From the cell containing the given text, extract its center point as [x, y] coordinate. 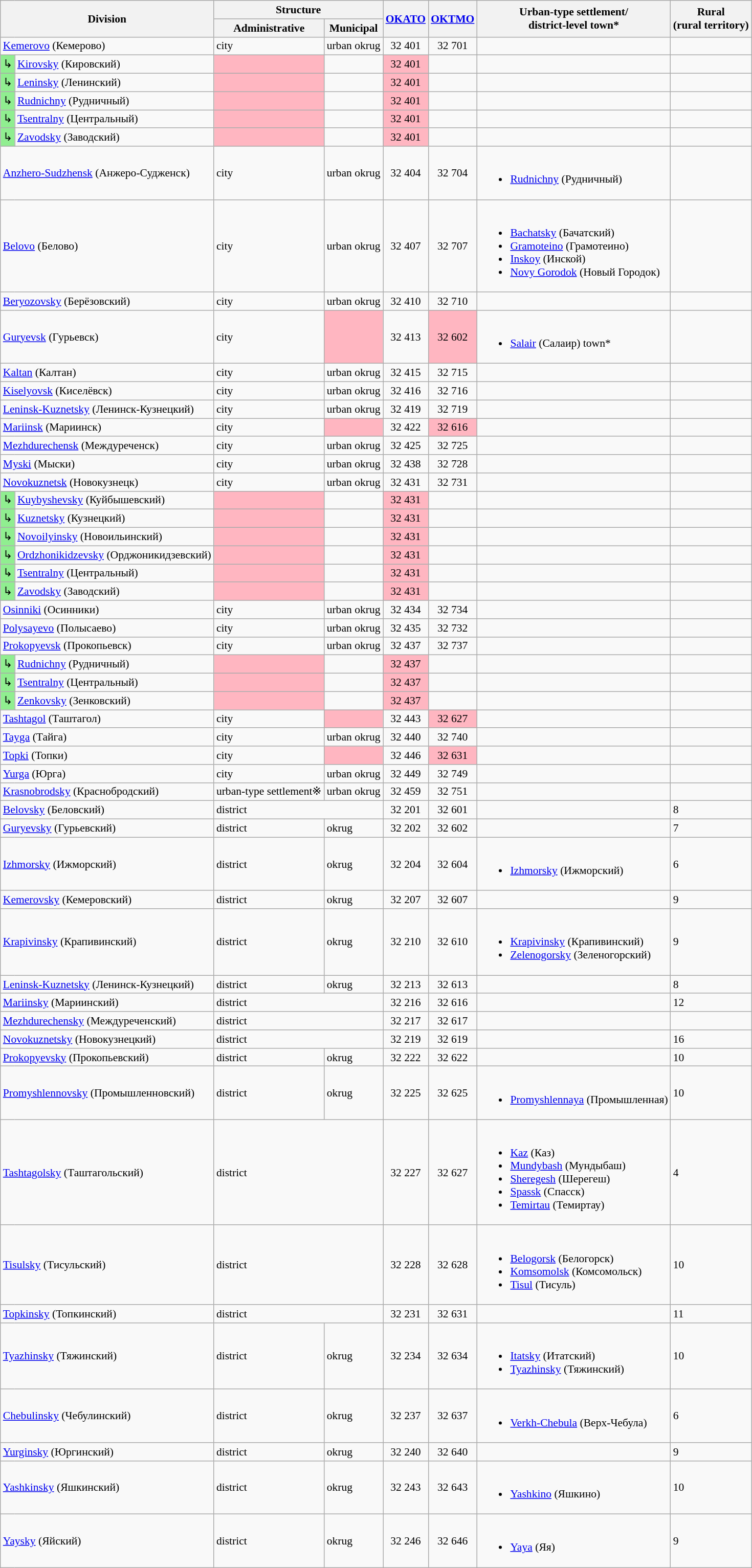
4 [711, 1173]
32 246 [406, 1541]
32 213 [406, 984]
32 234 [406, 1356]
32 240 [406, 1452]
32 202 [406, 828]
Polysayevo (Полысаево) [107, 628]
32 217 [406, 1021]
32 434 [406, 610]
32 422 [406, 428]
32 707 [452, 245]
Tashtagolsky (Таштагольский) [107, 1173]
Guryevsk (Гурьевск) [107, 337]
Leninsky (Ленинский) [115, 83]
32 728 [452, 464]
Yaysky (Яйский) [107, 1541]
Urban-type settlement/district-level town* [573, 18]
32 243 [406, 1487]
Yurginsky (Юргинский) [107, 1452]
32 201 [406, 810]
Kirovsky (Кировский) [115, 64]
32 628 [452, 1265]
32 225 [406, 1093]
Structure [299, 10]
Belovo (Белово) [107, 245]
Tayga (Тайга) [107, 737]
32 715 [452, 373]
32 425 [406, 446]
32 737 [452, 646]
Bachatsky (Бачатский)Gramoteino (Грамотеино)Inskoy (Инской)Novy Gorodok (Новый Городок) [573, 245]
32 443 [406, 719]
Tashtagol (Таштагол) [107, 719]
Municipal [354, 28]
32 459 [406, 792]
32 634 [452, 1356]
Kaz (Каз)Mundybash (Мундыбаш)Sheregesh (Шерегеш)Spassk (Спасск)Temirtau (Темиртау) [573, 1173]
Belogorsk (Белогорск)Komsomolsk (Комсомольск)Tisul (Тисуль) [573, 1265]
Promyshlennaya (Промышленная) [573, 1093]
Topkinsky (Топкинский) [107, 1314]
11 [711, 1314]
32 751 [452, 792]
32 410 [406, 301]
32 646 [452, 1541]
32 604 [452, 864]
32 610 [452, 942]
Mariinsky (Мариинский) [107, 1003]
Yaya (Яя) [573, 1541]
Kemerovsky (Кемеровский) [107, 900]
Division [107, 18]
12 [711, 1003]
32 607 [452, 900]
Mariinsk (Мариинск) [107, 428]
7 [711, 828]
32 643 [452, 1487]
32 731 [452, 482]
Tyazhinsky (Тяжинский) [107, 1356]
32 716 [452, 391]
Osinniki (Осинники) [107, 610]
32 449 [406, 774]
Tisulsky (Тисульский) [107, 1265]
32 228 [406, 1265]
32 749 [452, 774]
Mezhdurechensky (Междуреченский) [107, 1021]
Kuznetsky (Кузнецкий) [115, 519]
Prokopyevsky (Прокопьевский) [107, 1058]
32 622 [452, 1058]
32 404 [406, 173]
32 725 [452, 446]
Mezhdurechensk (Междуреченск) [107, 446]
32 640 [452, 1452]
Krapivinsky (Крапивинский)Zelenogorsky (Зеленогорский) [573, 942]
32 435 [406, 628]
32 219 [406, 1039]
32 210 [406, 942]
32 407 [406, 245]
32 740 [452, 737]
32 216 [406, 1003]
urban-type settlement※ [269, 792]
Prokopyevsk (Прокопьевск) [107, 646]
32 207 [406, 900]
Rural(rural territory) [711, 18]
Verkh-Chebula (Верх-Чебула) [573, 1416]
32 617 [452, 1021]
Kemerovo (Кемерово) [107, 46]
16 [711, 1039]
Novoilyinsky (Новоильинский) [115, 537]
32 413 [406, 337]
Kaltan (Калтан) [107, 373]
Yashkinsky (Яшкинский) [107, 1487]
Chebulinsky (Чебулинский) [107, 1416]
Anzhero-Sudzhensk (Анжеро-Судженск) [107, 173]
32 222 [406, 1058]
32 734 [452, 610]
32 231 [406, 1314]
Topki (Топки) [107, 755]
32 204 [406, 864]
Salair (Салаир) town* [573, 337]
32 732 [452, 628]
32 701 [452, 46]
OKTMO [452, 18]
Itatsky (Итатский)Tyazhinsky (Тяжинский) [573, 1356]
Administrative [269, 28]
32 704 [452, 173]
32 613 [452, 984]
Novokuznetsk (Новокузнецк) [107, 482]
32 637 [452, 1416]
32 619 [452, 1039]
Kuybyshevsky (Куйбышевский) [115, 501]
OKATO [406, 18]
Beryozovsky (Берёзовский) [107, 301]
32 440 [406, 737]
Guryevsky (Гурьевский) [107, 828]
32 446 [406, 755]
Krasnobrodsky (Краснобродский) [107, 792]
32 237 [406, 1416]
32 419 [406, 409]
32 227 [406, 1173]
32 601 [452, 810]
Novokuznetsky (Новокузнецкий) [107, 1039]
32 415 [406, 373]
32 710 [452, 301]
32 719 [452, 409]
32 438 [406, 464]
Krapivinsky (Крапивинский) [107, 942]
Kiselyovsk (Киселёвск) [107, 391]
Promyshlennovsky (Промышленновский) [107, 1093]
Yurga (Юрга) [107, 774]
Ordzhonikidzevsky (Орджоникидзевский) [115, 555]
Yashkino (Яшкино) [573, 1487]
32 625 [452, 1093]
Belovsky (Беловский) [107, 810]
Myski (Мыски) [107, 464]
Zenkovsky (Зенковский) [115, 701]
32 416 [406, 391]
